Return [X, Y] of the center of cell containing provided text 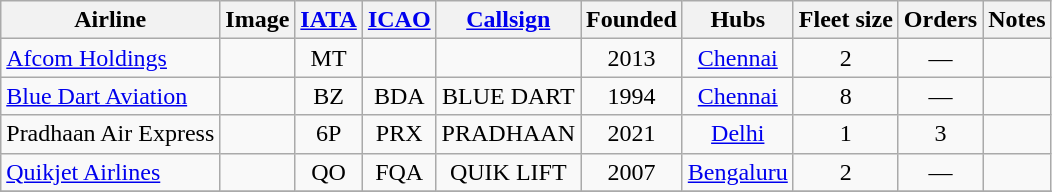
PRX [399, 134]
Pradhaan Air Express [110, 134]
8 [846, 96]
Afcom Holdings [110, 58]
2013 [631, 58]
6P [329, 134]
Quikjet Airlines [110, 172]
Delhi [738, 134]
2021 [631, 134]
Hubs [738, 20]
BLUE DART [508, 96]
Notes [1017, 20]
Image [258, 20]
QO [329, 172]
1994 [631, 96]
Fleet size [846, 20]
Bengaluru [738, 172]
2007 [631, 172]
Blue Dart Aviation [110, 96]
Orders [940, 20]
3 [940, 134]
1 [846, 134]
Airline [110, 20]
Callsign [508, 20]
PRADHAAN [508, 134]
FQA [399, 172]
IATA [329, 20]
Founded [631, 20]
BDA [399, 96]
MT [329, 58]
BZ [329, 96]
ICAO [399, 20]
QUIK LIFT [508, 172]
